Determine the [X, Y] coordinate at the center of the cell enclosing the given text.  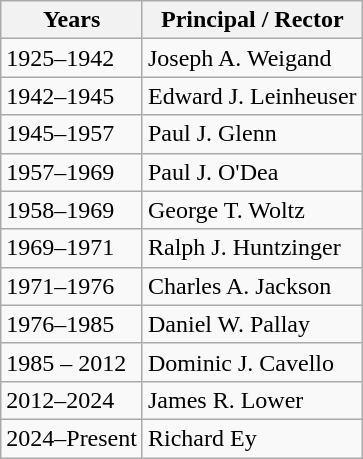
Principal / Rector [252, 20]
1971–1976 [72, 286]
2024–Present [72, 438]
1985 – 2012 [72, 362]
1925–1942 [72, 58]
Richard Ey [252, 438]
1942–1945 [72, 96]
George T. Woltz [252, 210]
Paul J. O'Dea [252, 172]
1945–1957 [72, 134]
1957–1969 [72, 172]
Dominic J. Cavello [252, 362]
Charles A. Jackson [252, 286]
Years [72, 20]
1976–1985 [72, 324]
1969–1971 [72, 248]
Paul J. Glenn [252, 134]
Ralph J. Huntzinger [252, 248]
1958–1969 [72, 210]
Joseph A. Weigand [252, 58]
Daniel W. Pallay [252, 324]
James R. Lower [252, 400]
Edward J. Leinheuser [252, 96]
2012–2024 [72, 400]
